Locate the cell with the specified text and output its [x, y] center coordinate. 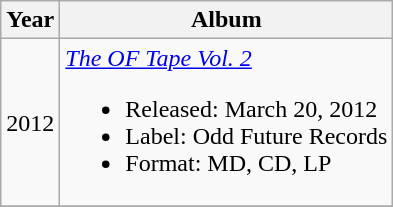
Year [30, 20]
2012 [30, 122]
The OF Tape Vol. 2Released: March 20, 2012Label: Odd Future RecordsFormat: MD, CD, LP [226, 122]
Album [226, 20]
